Provide the [x, y] coordinate of the cell's center where the given text is located.  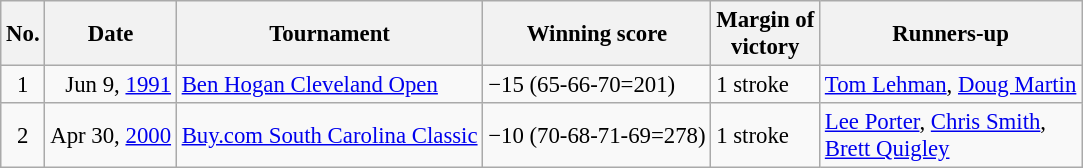
Ben Hogan Cleveland Open [330, 85]
Buy.com South Carolina Classic [330, 136]
Lee Porter, Chris Smith, Brett Quigley [951, 136]
Jun 9, 1991 [110, 85]
Date [110, 34]
Tournament [330, 34]
1 [23, 85]
Runners-up [951, 34]
−15 (65-66-70=201) [597, 85]
Winning score [597, 34]
−10 (70-68-71-69=278) [597, 136]
Apr 30, 2000 [110, 136]
Margin ofvictory [766, 34]
2 [23, 136]
Tom Lehman, Doug Martin [951, 85]
No. [23, 34]
